Find where the given text appears and provide that cell's center as (X, Y) coordinate. 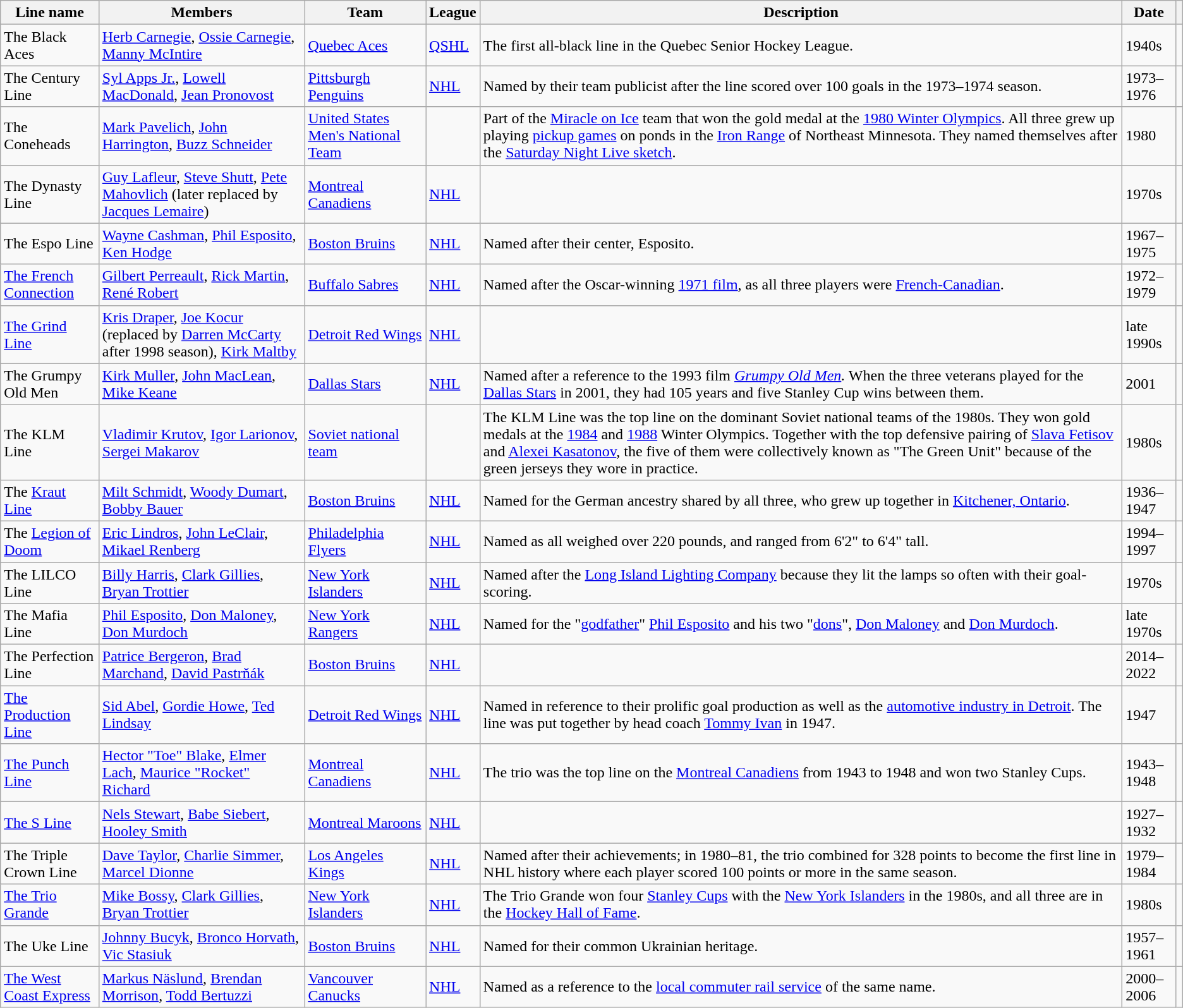
1940s (1149, 46)
Wayne Cashman, Phil Esposito, Ken Hodge (202, 244)
QSHL (453, 46)
Milt Schmidt, Woody Dumart, Bobby Bauer (202, 501)
The KLM Line (50, 442)
The Black Aces (50, 46)
Nels Stewart, Babe Siebert, Hooley Smith (202, 823)
2000–2006 (1149, 987)
Hector "Toe" Blake, Elmer Lach, Maurice "Rocket" Richard (202, 773)
The Legion of Doom (50, 541)
Johnny Bucyk, Bronco Horvath, Vic Stasiuk (202, 945)
1972–1979 (1149, 284)
Soviet national team (365, 442)
1980 (1149, 136)
Team (365, 13)
Kirk Muller, John MacLean, Mike Keane (202, 384)
Patrice Bergeron, Brad Marchand, David Pastrňák (202, 665)
Named for the German ancestry shared by all three, who grew up together in Kitchener, Ontario. (801, 501)
The Trio Grande won four Stanley Cups with the New York Islanders in the 1980s, and all three are in the Hockey Hall of Fame. (801, 905)
Syl Apps Jr., Lowell MacDonald, Jean Pronovost (202, 86)
League (453, 13)
The Production Line (50, 715)
late 1970s (1149, 624)
Pittsburgh Penguins (365, 86)
The first all-black line in the Quebec Senior Hockey League. (801, 46)
1947 (1149, 715)
Markus Näslund, Brendan Morrison, Todd Bertuzzi (202, 987)
The Trio Grande (50, 905)
Guy Lafleur, Steve Shutt, Pete Mahovlich (later replaced by Jacques Lemaire) (202, 194)
Vladimir Krutov, Igor Larionov, Sergei Makarov (202, 442)
The Kraut Line (50, 501)
Named as a reference to the local commuter rail service of the same name. (801, 987)
Montreal Maroons (365, 823)
The Espo Line (50, 244)
Named for their common Ukrainian heritage. (801, 945)
The Grind Line (50, 334)
1994–1997 (1149, 541)
Mike Bossy, Clark Gillies, Bryan Trottier (202, 905)
The Dynasty Line (50, 194)
Buffalo Sabres (365, 284)
The S Line (50, 823)
Eric Lindros, John LeClair, Mikael Renberg (202, 541)
Kris Draper, Joe Kocur (replaced by Darren McCarty after 1998 season), Kirk Maltby (202, 334)
Named after their center, Esposito. (801, 244)
Sid Abel, Gordie Howe, Ted Lindsay (202, 715)
Phil Esposito, Don Maloney, Don Murdoch (202, 624)
The Uke Line (50, 945)
The Perfection Line (50, 665)
1943–1948 (1149, 773)
The Coneheads (50, 136)
The trio was the top line on the Montreal Canadiens from 1943 to 1948 and won two Stanley Cups. (801, 773)
2014–2022 (1149, 665)
Named for the "godfather" Phil Esposito and his two "dons", Don Maloney and Don Murdoch. (801, 624)
United States Men's National Team (365, 136)
Dallas Stars (365, 384)
2001 (1149, 384)
Named as all weighed over 220 pounds, and ranged from 6'2" to 6'4" tall. (801, 541)
The West Coast Express (50, 987)
Vancouver Canucks (365, 987)
1973–1976 (1149, 86)
The Century Line (50, 86)
1979–1984 (1149, 863)
1957–1961 (1149, 945)
Named by their team publicist after the line scored over 100 goals in the 1973–1974 season. (801, 86)
The French Connection (50, 284)
Members (202, 13)
The Grumpy Old Men (50, 384)
Herb Carnegie, Ossie Carnegie, Manny McIntire (202, 46)
Gilbert Perreault, Rick Martin, René Robert (202, 284)
Description (801, 13)
Los Angeles Kings (365, 863)
Line name (50, 13)
Date (1149, 13)
The Mafia Line (50, 624)
1967–1975 (1149, 244)
Quebec Aces (365, 46)
1927–1932 (1149, 823)
Named after the Long Island Lighting Company because they lit the lamps so often with their goal-scoring. (801, 583)
The Triple Crown Line (50, 863)
The Punch Line (50, 773)
Philadelphia Flyers (365, 541)
Dave Taylor, Charlie Simmer, Marcel Dionne (202, 863)
The LILCO Line (50, 583)
Mark Pavelich, John Harrington, Buzz Schneider (202, 136)
1936–1947 (1149, 501)
Named after the Oscar-winning 1971 film, as all three players were French-Canadian. (801, 284)
late 1990s (1149, 334)
New York Rangers (365, 624)
Billy Harris, Clark Gillies, Bryan Trottier (202, 583)
